Extract the (X, Y) coordinate from the center of the cell holding the provided text.  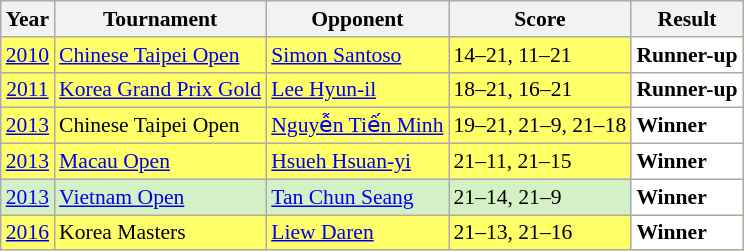
Liew Daren (357, 233)
Tan Chun Seang (357, 197)
19–21, 21–9, 21–18 (540, 126)
Nguyễn Tiến Minh (357, 126)
Tournament (160, 19)
Year (28, 19)
Macau Open (160, 162)
Opponent (357, 19)
21–13, 21–16 (540, 233)
2011 (28, 90)
14–21, 11–21 (540, 55)
2010 (28, 55)
21–14, 21–9 (540, 197)
21–11, 21–15 (540, 162)
Result (686, 19)
Korea Masters (160, 233)
2016 (28, 233)
Hsueh Hsuan-yi (357, 162)
18–21, 16–21 (540, 90)
Score (540, 19)
Korea Grand Prix Gold (160, 90)
Lee Hyun-il (357, 90)
Vietnam Open (160, 197)
Simon Santoso (357, 55)
